Search for the cell housing the specified text and yield its [x, y] center coordinate. 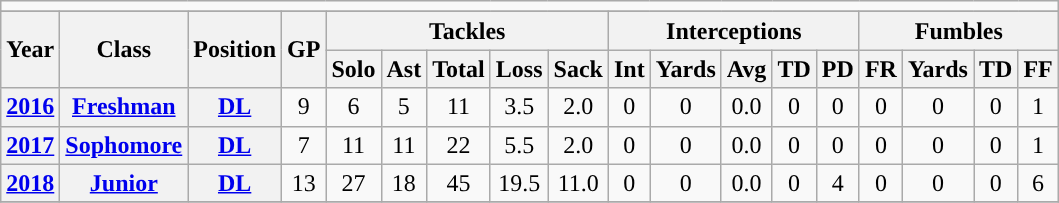
Sack [578, 69]
5.5 [519, 145]
Int [629, 69]
Position [235, 50]
2017 [30, 145]
2018 [30, 183]
Fumbles [958, 31]
Year [30, 50]
GP [304, 50]
9 [304, 107]
45 [459, 183]
11.0 [578, 183]
13 [304, 183]
Loss [519, 69]
2016 [30, 107]
FF [1038, 69]
Junior [124, 183]
7 [304, 145]
Avg [746, 69]
27 [354, 183]
Total [459, 69]
22 [459, 145]
Solo [354, 69]
18 [404, 183]
Tackles [468, 31]
Sophomore [124, 145]
PD [838, 69]
Class [124, 50]
Interceptions [734, 31]
3.5 [519, 107]
FR [880, 69]
19.5 [519, 183]
Freshman [124, 107]
Ast [404, 69]
4 [838, 183]
5 [404, 107]
